Search for the cell housing the specified text and yield its (x, y) center coordinate. 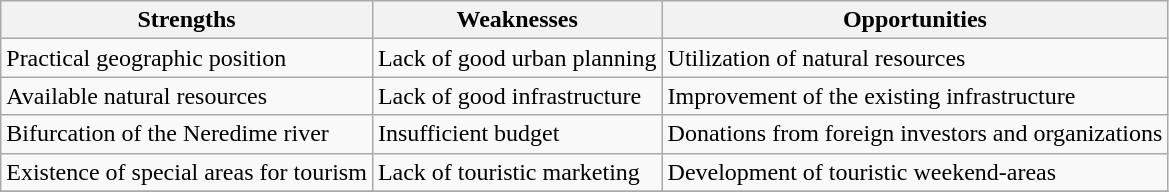
Lack of touristic marketing (517, 172)
Available natural resources (187, 96)
Lack of good infrastructure (517, 96)
Utilization of natural resources (915, 58)
Lack of good urban planning (517, 58)
Existence of special areas for tourism (187, 172)
Weaknesses (517, 20)
Insufficient budget (517, 134)
Practical geographic position (187, 58)
Bifurcation of the Neredime river (187, 134)
Donations from foreign investors and organizations (915, 134)
Strengths (187, 20)
Improvement of the existing infrastructure (915, 96)
Opportunities (915, 20)
Development of touristic weekend-areas (915, 172)
